Pinpoint the cell where the given text exists, returning its (x, y) midpoint coordinate. 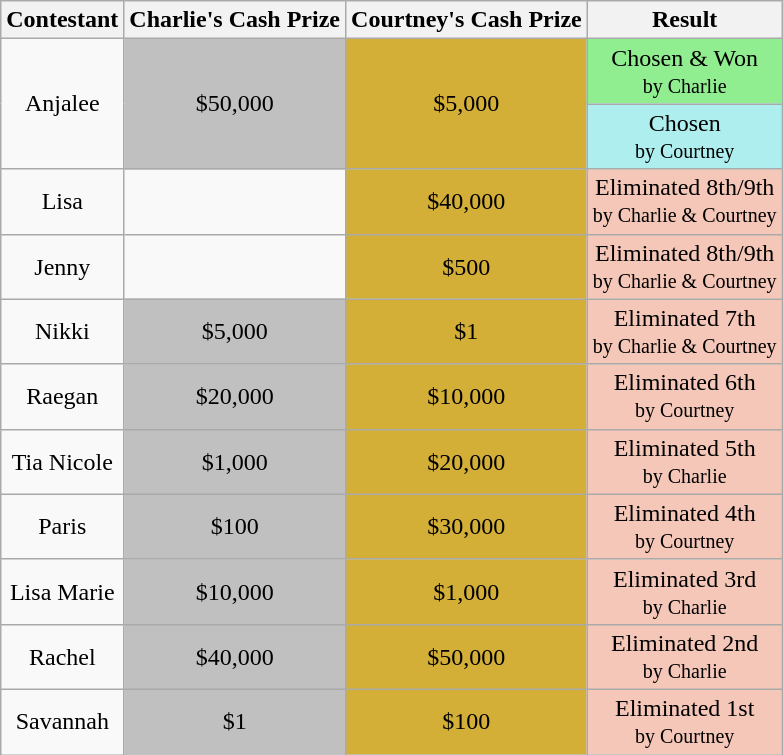
Chosen by Courtney (684, 136)
Eliminated 7th by Charlie & Courtney (684, 332)
Eliminated 5th by Charlie (684, 462)
$500 (467, 266)
Lisa Marie (62, 592)
Eliminated 1st by Courtney (684, 722)
Tia Nicole (62, 462)
Eliminated 3rd by Charlie (684, 592)
Eliminated 4th by Courtney (684, 526)
Chosen & Wonby Charlie (684, 72)
Contestant (62, 20)
Courtney's Cash Prize (467, 20)
Eliminated 6th by Courtney (684, 396)
Result (684, 20)
Raegan (62, 396)
$30,000 (467, 526)
Rachel (62, 656)
Jenny (62, 266)
Anjalee (62, 104)
Charlie's Cash Prize (235, 20)
Nikki (62, 332)
Savannah (62, 722)
Eliminated 2nd by Charlie (684, 656)
Paris (62, 526)
Lisa (62, 202)
